Find where the given text appears and provide that cell's center as (X, Y) coordinate. 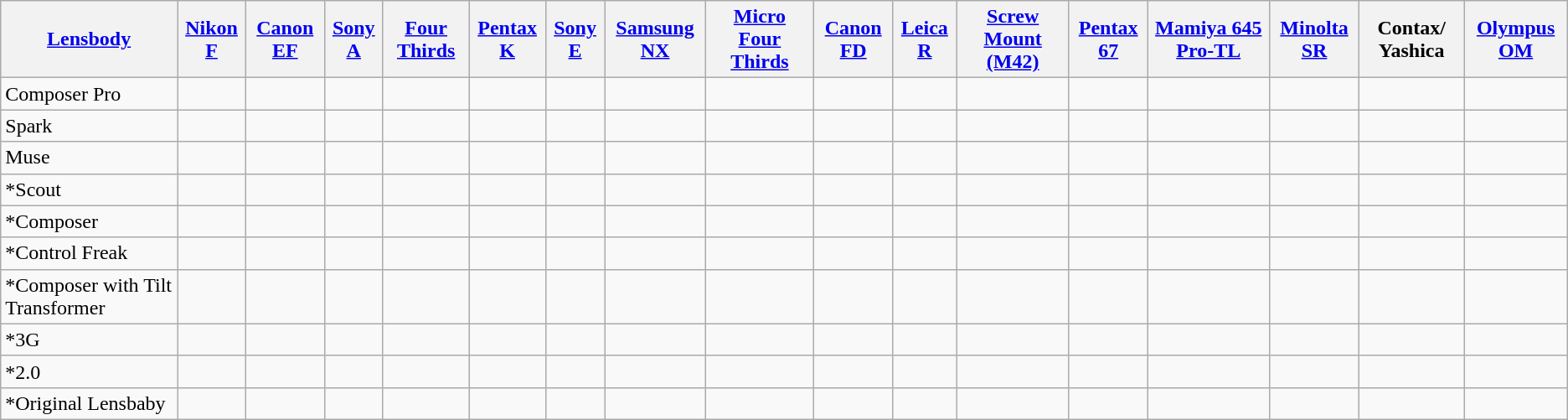
*2.0 (89, 371)
*3G (89, 340)
Canon EF (285, 39)
*Composer (89, 221)
Olympus OM (1516, 39)
Muse (89, 158)
Contax/ Yashica (1411, 39)
Samsung NX (655, 39)
Pentax K (508, 39)
*Scout (89, 189)
Sony A (353, 39)
Lensbody (89, 39)
Composer Pro (89, 94)
Screw Mount (M42) (1013, 39)
Sony E (575, 39)
Mamiya 645 Pro-TL (1209, 39)
Minolta SR (1315, 39)
*Control Freak (89, 253)
Nikon F (212, 39)
Four Thirds (426, 39)
Micro Four Thirds (759, 39)
Leica R (925, 39)
Pentax 67 (1108, 39)
Spark (89, 126)
*Composer with Tilt Transformer (89, 297)
Canon FD (854, 39)
*Original Lensbaby (89, 403)
